Detect which cell encompasses the target text, then output its [x, y] center coordinate. 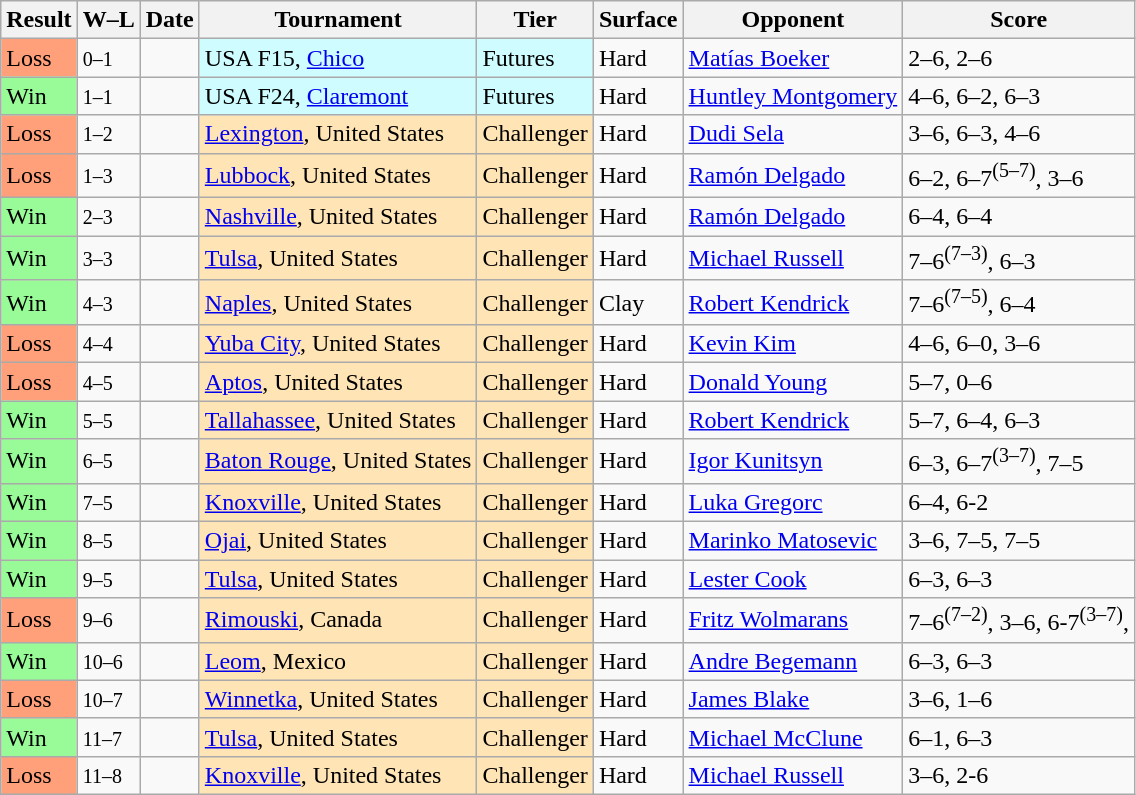
Dudi Sela [793, 134]
Nashville, United States [338, 217]
7–6(7–5), 6–4 [1019, 302]
Rimouski, Canada [338, 620]
10–7 [108, 699]
Luka Gregorc [793, 502]
Lexington, United States [338, 134]
Aptos, United States [338, 382]
4–6, 6–0, 3–6 [1019, 344]
Baton Rouge, United States [338, 462]
4–3 [108, 302]
Surface [638, 20]
7–6(7–2), 3–6, 6-7(3–7), [1019, 620]
Igor Kunitsyn [793, 462]
Kevin Kim [793, 344]
4–6, 6–2, 6–3 [1019, 96]
Winnetka, United States [338, 699]
6–4, 6-2 [1019, 502]
Lubbock, United States [338, 176]
5–7, 0–6 [1019, 382]
Lester Cook [793, 579]
7–5 [108, 502]
Tournament [338, 20]
8–5 [108, 541]
9–5 [108, 579]
9–6 [108, 620]
Andre Begemann [793, 661]
0–1 [108, 58]
Fritz Wolmarans [793, 620]
Donald Young [793, 382]
11–7 [108, 737]
3–6, 1–6 [1019, 699]
Ojai, United States [338, 541]
3–3 [108, 258]
USA F24, Claremont [338, 96]
Clay [638, 302]
6–5 [108, 462]
Score [1019, 20]
4–5 [108, 382]
5–5 [108, 420]
Result [39, 20]
6–3, 6–7(3–7), 7–5 [1019, 462]
James Blake [793, 699]
1–3 [108, 176]
Date [170, 20]
1–1 [108, 96]
3–6, 2-6 [1019, 775]
1–2 [108, 134]
Leom, Mexico [338, 661]
3–6, 7–5, 7–5 [1019, 541]
6–4, 6–4 [1019, 217]
7–6(7–3), 6–3 [1019, 258]
Huntley Montgomery [793, 96]
10–6 [108, 661]
Marinko Matosevic [793, 541]
Yuba City, United States [338, 344]
Tallahassee, United States [338, 420]
6–2, 6–7(5–7), 3–6 [1019, 176]
3–6, 6–3, 4–6 [1019, 134]
Opponent [793, 20]
Naples, United States [338, 302]
2–6, 2–6 [1019, 58]
5–7, 6–4, 6–3 [1019, 420]
USA F15, Chico [338, 58]
6–1, 6–3 [1019, 737]
Matías Boeker [793, 58]
2–3 [108, 217]
W–L [108, 20]
Michael McClune [793, 737]
4–4 [108, 344]
Tier [535, 20]
11–8 [108, 775]
